Pinpoint the cell where the given text exists, returning its (x, y) midpoint coordinate. 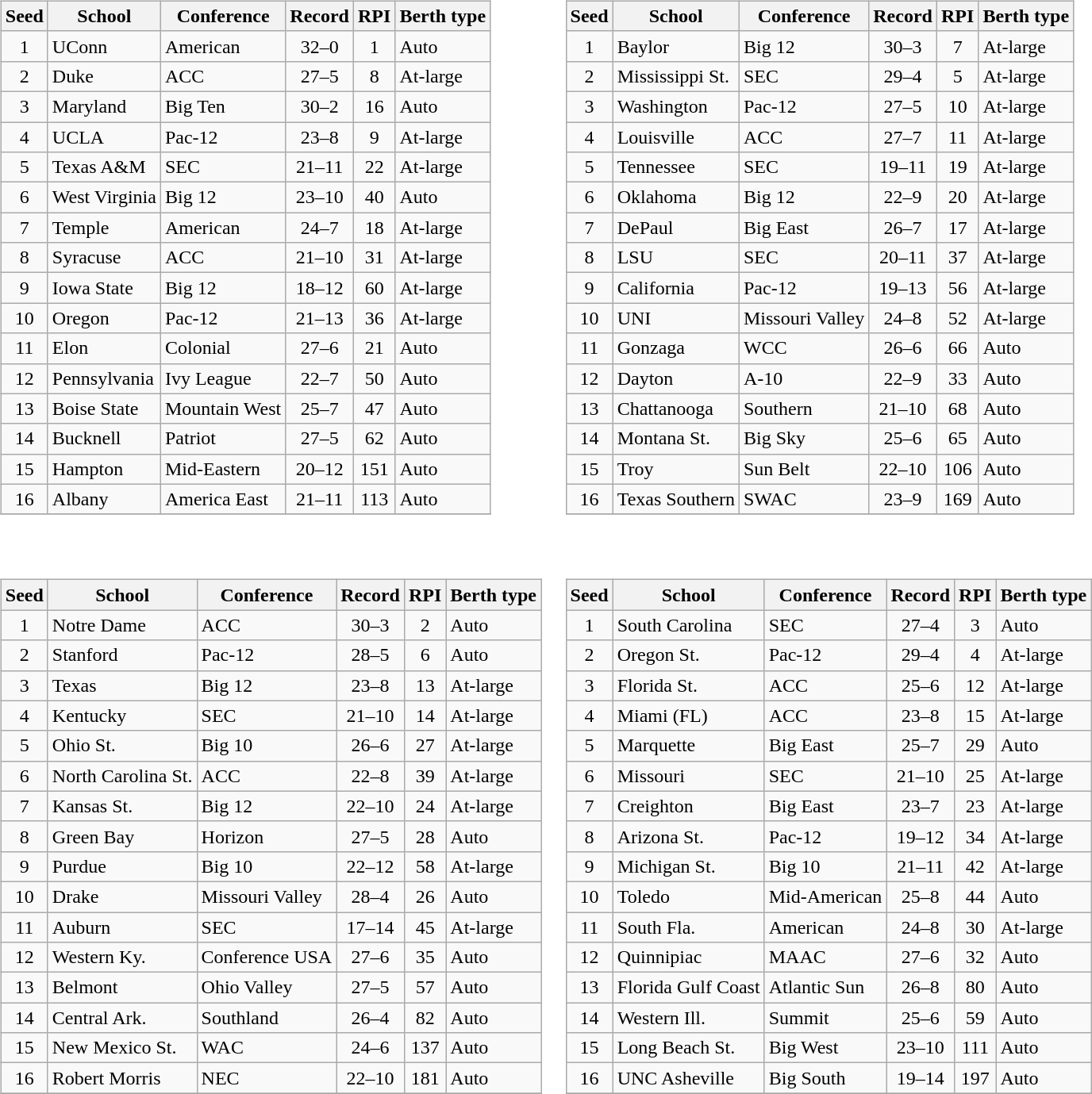
58 (425, 866)
111 (975, 1048)
24–7 (320, 228)
113 (375, 499)
42 (975, 866)
19–11 (903, 167)
19–12 (921, 836)
27 (425, 746)
32–0 (320, 46)
Chattanooga (676, 409)
19–13 (903, 288)
Ohio St. (122, 746)
Pennsylvania (104, 378)
20–11 (903, 258)
23–9 (903, 499)
Toledo (689, 896)
South Carolina (689, 625)
22–8 (371, 776)
WCC (803, 348)
Ivy League (222, 378)
Southland (267, 1018)
32 (975, 958)
137 (425, 1048)
17 (957, 228)
Baylor (676, 46)
Texas A&M (104, 167)
22–7 (320, 378)
26–7 (903, 228)
NEC (267, 1078)
Marquette (689, 746)
Robert Morris (122, 1078)
33 (957, 378)
SWAC (803, 499)
Colonial (222, 348)
Big Ten (222, 106)
California (676, 288)
23 (975, 806)
UNI (676, 318)
Atlantic Sun (825, 988)
57 (425, 988)
Horizon (267, 836)
65 (957, 439)
Bucknell (104, 439)
Summit (825, 1018)
26–4 (371, 1018)
Duke (104, 76)
Quinnipiac (689, 958)
UCLA (104, 137)
Big Sky (803, 439)
197 (975, 1078)
17–14 (371, 927)
Central Ark. (122, 1018)
27–4 (921, 625)
25–8 (921, 896)
Florida St. (689, 685)
Dayton (676, 378)
Auburn (122, 927)
28–5 (371, 655)
18 (375, 228)
Belmont (122, 988)
35 (425, 958)
Mountain West (222, 409)
A-10 (803, 378)
Big West (825, 1048)
West Virginia (104, 198)
DePaul (676, 228)
Mid-American (825, 896)
25 (975, 776)
19 (957, 167)
34 (975, 836)
Long Beach St. (689, 1048)
Sun Belt (803, 469)
22–12 (371, 866)
18–12 (320, 288)
Creighton (689, 806)
MAAC (825, 958)
Southern (803, 409)
68 (957, 409)
America East (222, 499)
27–7 (903, 137)
80 (975, 988)
Missouri (689, 776)
Notre Dame (122, 625)
Iowa State (104, 288)
WAC (267, 1048)
Arizona St. (689, 836)
UConn (104, 46)
28–4 (371, 896)
106 (957, 469)
Kentucky (122, 716)
Purdue (122, 866)
56 (957, 288)
Texas (122, 685)
21 (375, 348)
62 (375, 439)
Patriot (222, 439)
39 (425, 776)
Ohio Valley (267, 988)
Hampton (104, 469)
Oklahoma (676, 198)
28 (425, 836)
Stanford (122, 655)
Maryland (104, 106)
52 (957, 318)
Big South (825, 1078)
Miami (FL) (689, 716)
26 (425, 896)
82 (425, 1018)
44 (975, 896)
23–7 (921, 806)
36 (375, 318)
Kansas St. (122, 806)
29 (975, 746)
Michigan St. (689, 866)
181 (425, 1078)
26–8 (921, 988)
Temple (104, 228)
37 (957, 258)
Oregon (104, 318)
North Carolina St. (122, 776)
60 (375, 288)
Washington (676, 106)
40 (375, 198)
24–6 (371, 1048)
30–2 (320, 106)
New Mexico St. (122, 1048)
50 (375, 378)
South Fla. (689, 927)
22 (375, 167)
Albany (104, 499)
Tennessee (676, 167)
47 (375, 409)
45 (425, 927)
31 (375, 258)
24 (425, 806)
20 (957, 198)
Western Ill. (689, 1018)
Conference USA (267, 958)
Louisville (676, 137)
Montana St. (676, 439)
66 (957, 348)
19–14 (921, 1078)
Troy (676, 469)
Green Bay (122, 836)
Texas Southern (676, 499)
Syracuse (104, 258)
Mississippi St. (676, 76)
20–12 (320, 469)
LSU (676, 258)
Oregon St. (689, 655)
30 (975, 927)
Drake (122, 896)
Boise State (104, 409)
Mid-Eastern (222, 469)
UNC Asheville (689, 1078)
151 (375, 469)
Elon (104, 348)
169 (957, 499)
21–13 (320, 318)
59 (975, 1018)
Western Ky. (122, 958)
Florida Gulf Coast (689, 988)
Gonzaga (676, 348)
